Detect which cell encompasses the target text, then output its (X, Y) center coordinate. 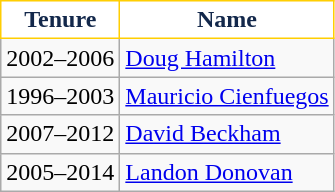
Tenure (60, 20)
Landon Donovan (227, 172)
Mauricio Cienfuegos (227, 96)
2007–2012 (60, 134)
Doug Hamilton (227, 58)
2005–2014 (60, 172)
David Beckham (227, 134)
1996–2003 (60, 96)
2002–2006 (60, 58)
Name (227, 20)
